Search for the cell housing the specified text and yield its (X, Y) center coordinate. 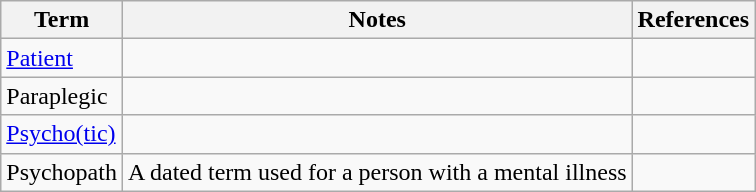
Paraplegic (62, 96)
A dated term used for a person with a mental illness (377, 172)
Patient (62, 58)
References (694, 20)
Psycho(tic) (62, 134)
Notes (377, 20)
Psychopath (62, 172)
Term (62, 20)
